Output the (x, y) coordinate of the center of the cell containing the given text.  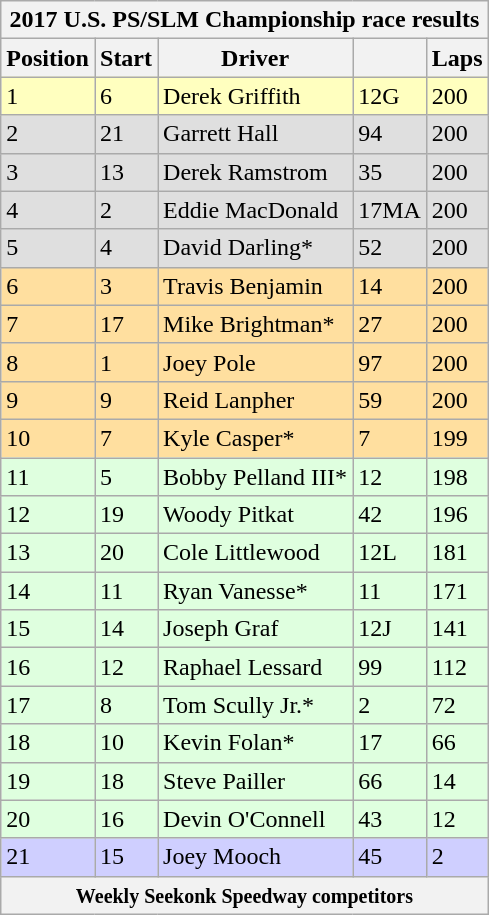
Derek Ramstrom (256, 172)
17MA (390, 210)
27 (390, 324)
199 (457, 438)
171 (457, 591)
Cole Littlewood (256, 553)
99 (390, 667)
198 (457, 477)
Bobby Pelland III* (256, 477)
12J (390, 629)
45 (390, 857)
97 (390, 362)
Derek Griffith (256, 96)
112 (457, 667)
Start (126, 58)
Joey Pole (256, 362)
Kyle Casper* (256, 438)
Kevin Folan* (256, 743)
Weekly Seekonk Speedway competitors (244, 895)
Position (48, 58)
141 (457, 629)
12L (390, 553)
94 (390, 134)
Devin O'Connell (256, 819)
Woody Pitkat (256, 515)
12G (390, 96)
59 (390, 400)
Garrett Hall (256, 134)
42 (390, 515)
Driver (256, 58)
Eddie MacDonald (256, 210)
43 (390, 819)
196 (457, 515)
David Darling* (256, 248)
Laps (457, 58)
Travis Benjamin (256, 286)
Raphael Lessard (256, 667)
72 (457, 705)
Joey Mooch (256, 857)
Steve Pailler (256, 781)
Tom Scully Jr.* (256, 705)
Reid Lanpher (256, 400)
Joseph Graf (256, 629)
52 (390, 248)
181 (457, 553)
35 (390, 172)
2017 U.S. PS/SLM Championship race results (244, 20)
Mike Brightman* (256, 324)
Ryan Vanesse* (256, 591)
